Pinpoint the cell where the given text exists, returning its (X, Y) midpoint coordinate. 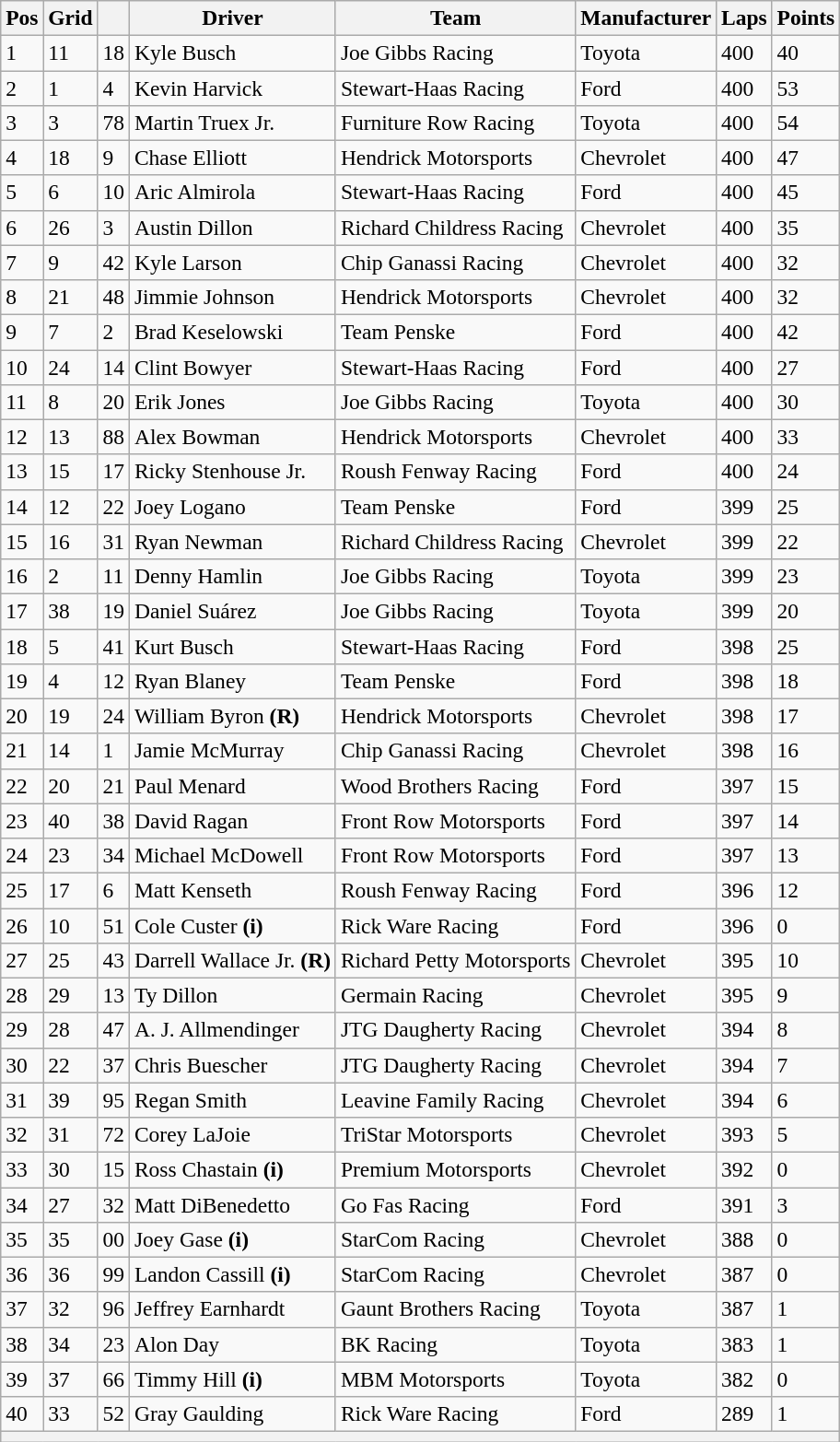
Kurt Busch (232, 646)
45 (806, 193)
Leavine Family Racing (455, 1100)
52 (113, 1413)
78 (113, 123)
Team (455, 18)
Pos (22, 18)
43 (113, 960)
Ryan Newman (232, 542)
Aric Almirola (232, 193)
Michael McDowell (232, 855)
Austin Dillon (232, 228)
391 (744, 1204)
Ross Chastain (i) (232, 1169)
Joey Logano (232, 507)
99 (113, 1274)
Joey Gase (i) (232, 1239)
48 (113, 297)
Grid (70, 18)
Points (806, 18)
Ryan Blaney (232, 681)
Clint Bowyer (232, 367)
Manufacturer (647, 18)
Paul Menard (232, 786)
Ricky Stenhouse Jr. (232, 472)
Germain Racing (455, 995)
Timmy Hill (i) (232, 1379)
Corey LaJoie (232, 1134)
Matt DiBenedetto (232, 1204)
Matt Kenseth (232, 890)
Brad Keselowski (232, 332)
Richard Petty Motorsports (455, 960)
Jimmie Johnson (232, 297)
Laps (744, 18)
54 (806, 123)
Daniel Suárez (232, 611)
88 (113, 437)
51 (113, 925)
Gaunt Brothers Racing (455, 1309)
Erik Jones (232, 402)
Martin Truex Jr. (232, 123)
66 (113, 1379)
Kyle Larson (232, 263)
72 (113, 1134)
Chris Buescher (232, 1065)
Alex Bowman (232, 437)
388 (744, 1239)
95 (113, 1100)
Darrell Wallace Jr. (R) (232, 960)
Kyle Busch (232, 53)
00 (113, 1239)
Alon Day (232, 1344)
David Ragan (232, 821)
Landon Cassill (i) (232, 1274)
BK Racing (455, 1344)
289 (744, 1413)
MBM Motorsports (455, 1379)
53 (806, 88)
Gray Gaulding (232, 1413)
William Byron (R) (232, 716)
Ty Dillon (232, 995)
Jamie McMurray (232, 751)
Cole Custer (i) (232, 925)
383 (744, 1344)
TriStar Motorsports (455, 1134)
96 (113, 1309)
Furniture Row Racing (455, 123)
Driver (232, 18)
Jeffrey Earnhardt (232, 1309)
Chase Elliott (232, 158)
382 (744, 1379)
Go Fas Racing (455, 1204)
Denny Hamlin (232, 576)
393 (744, 1134)
Regan Smith (232, 1100)
Wood Brothers Racing (455, 786)
392 (744, 1169)
41 (113, 646)
A. J. Allmendinger (232, 1030)
Premium Motorsports (455, 1169)
Kevin Harvick (232, 88)
